Find where the given text appears and provide that cell's center as [X, Y] coordinate. 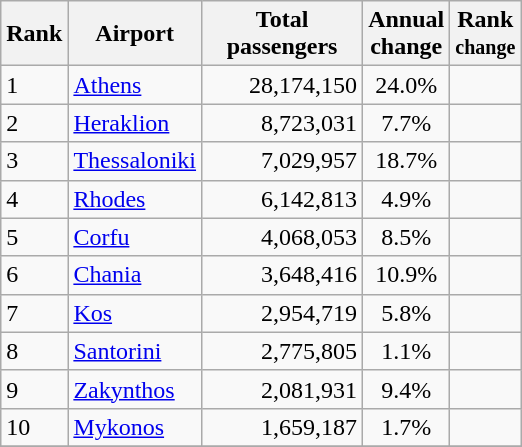
1.1% [406, 351]
Santorini [135, 351]
Heraklion [135, 123]
6,142,813 [282, 199]
5.8% [406, 313]
Rankchange [486, 34]
7,029,957 [282, 161]
Chania [135, 275]
4 [34, 199]
10.9% [406, 275]
8 [34, 351]
Airport [135, 34]
Rhodes [135, 199]
Corfu [135, 237]
2,954,719 [282, 313]
9.4% [406, 389]
Totalpassengers [282, 34]
3,648,416 [282, 275]
5 [34, 237]
9 [34, 389]
Athens [135, 85]
2,775,805 [282, 351]
2 [34, 123]
4.9% [406, 199]
3 [34, 161]
Kos [135, 313]
1.7% [406, 427]
6 [34, 275]
Thessaloniki [135, 161]
8.5% [406, 237]
7 [34, 313]
18.7% [406, 161]
4,068,053 [282, 237]
1,659,187 [282, 427]
10 [34, 427]
Zakynthos [135, 389]
28,174,150 [282, 85]
Annualchange [406, 34]
Rank [34, 34]
8,723,031 [282, 123]
1 [34, 85]
Mykonos [135, 427]
24.0% [406, 85]
2,081,931 [282, 389]
7.7% [406, 123]
